Search for the cell housing the specified text and yield its (x, y) center coordinate. 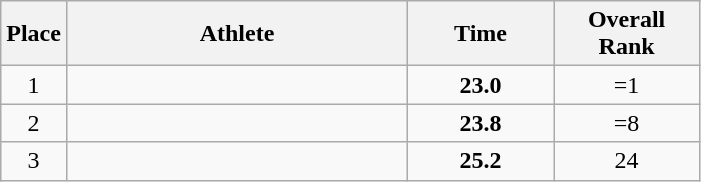
23.8 (481, 123)
23.0 (481, 85)
=8 (627, 123)
Overall Rank (627, 34)
1 (34, 85)
25.2 (481, 161)
=1 (627, 85)
Time (481, 34)
24 (627, 161)
2 (34, 123)
Place (34, 34)
Athlete (236, 34)
3 (34, 161)
